Search for the cell housing the specified text and yield its [x, y] center coordinate. 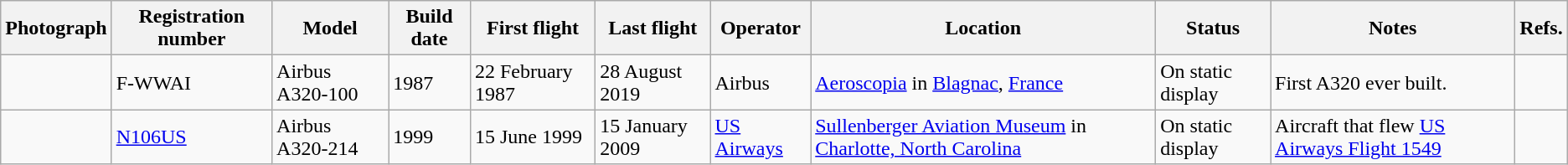
15 January 2009 [653, 137]
Operator [761, 28]
Status [1213, 28]
Build date [430, 28]
22 February 1987 [533, 82]
Model [330, 28]
Refs. [1541, 28]
15 June 1999 [533, 137]
Airbus A320-214 [330, 137]
First flight [533, 28]
Location [983, 28]
Aircraft that flew US Airways Flight 1549 [1393, 137]
Airbus A320-100 [330, 82]
Registration number [191, 28]
1999 [430, 137]
Sullenberger Aviation Museum in Charlotte, North Carolina [983, 137]
First A320 ever built. [1393, 82]
US Airways [761, 137]
Aeroscopia in Blagnac, France [983, 82]
Notes [1393, 28]
Airbus [761, 82]
N106US [191, 137]
Photograph [56, 28]
F-WWAI [191, 82]
Last flight [653, 28]
1987 [430, 82]
28 August 2019 [653, 82]
